Locate the cell with the specified text and output its [x, y] center coordinate. 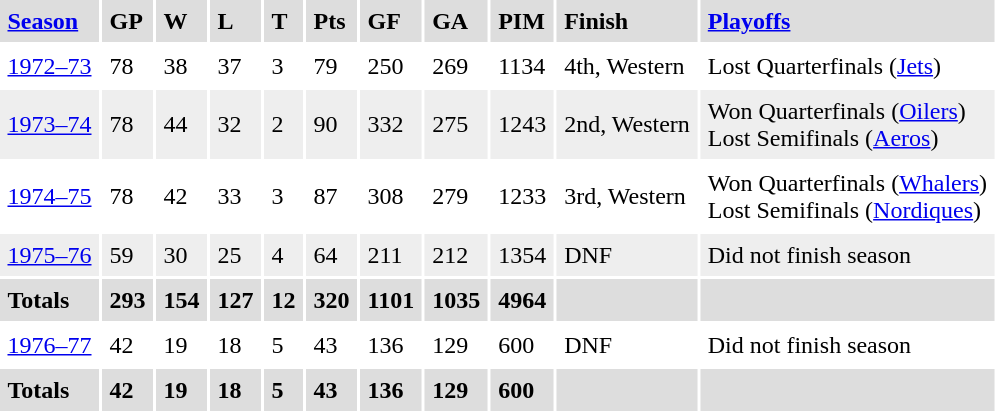
64 [332, 255]
4th, Western [628, 66]
1134 [522, 66]
1972–73 [50, 66]
33 [236, 196]
154 [182, 300]
1354 [522, 255]
212 [456, 255]
32 [236, 124]
4 [284, 255]
Finish [628, 21]
293 [128, 300]
308 [391, 196]
3rd, Western [628, 196]
79 [332, 66]
269 [456, 66]
1974–75 [50, 196]
Won Quarterfinals (Whalers) Lost Semifinals (Nordiques) [847, 196]
332 [391, 124]
127 [236, 300]
2 [284, 124]
1973–74 [50, 124]
59 [128, 255]
GP [128, 21]
Season [50, 21]
211 [391, 255]
87 [332, 196]
1035 [456, 300]
38 [182, 66]
PIM [522, 21]
1243 [522, 124]
320 [332, 300]
25 [236, 255]
1975–76 [50, 255]
GF [391, 21]
L [236, 21]
1976–77 [50, 345]
1101 [391, 300]
12 [284, 300]
2nd, Western [628, 124]
1233 [522, 196]
GA [456, 21]
T [284, 21]
37 [236, 66]
30 [182, 255]
W [182, 21]
44 [182, 124]
Lost Quarterfinals (Jets) [847, 66]
90 [332, 124]
4964 [522, 300]
Playoffs [847, 21]
275 [456, 124]
250 [391, 66]
Won Quarterfinals (Oilers) Lost Semifinals (Aeros) [847, 124]
Pts [332, 21]
279 [456, 196]
